Find where the given text appears and provide that cell's center as [x, y] coordinate. 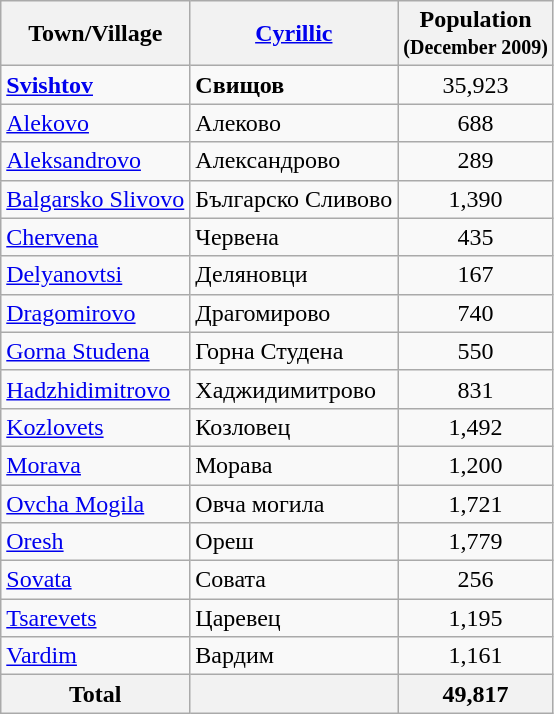
688 [476, 123]
Balgarsko Slivovo [96, 199]
Свищов [294, 85]
1,200 [476, 465]
Gorna Studena [96, 351]
Tsarevets [96, 618]
Хаджидимитрово [294, 389]
1,721 [476, 503]
Dragomirovo [96, 313]
289 [476, 161]
Total [96, 694]
Town/Village [96, 34]
1,161 [476, 656]
Червена [294, 237]
1,492 [476, 427]
740 [476, 313]
Българско Сливово [294, 199]
Morava [96, 465]
49,817 [476, 694]
Population(December 2009) [476, 34]
35,923 [476, 85]
Vardim [96, 656]
Вардим [294, 656]
Козловец [294, 427]
Cyrillic [294, 34]
Овча могила [294, 503]
Драгомирово [294, 313]
Chervena [96, 237]
Горна Студена [294, 351]
Совата [294, 580]
Ovcha Mogila [96, 503]
256 [476, 580]
Александрово [294, 161]
550 [476, 351]
Delyanovtsi [96, 275]
831 [476, 389]
Hadzhidimitrovo [96, 389]
Svishtov [96, 85]
Ореш [294, 542]
1,195 [476, 618]
435 [476, 237]
Kozlovets [96, 427]
Алеково [294, 123]
Alekovo [96, 123]
Aleksandrovo [96, 161]
Морава [294, 465]
Царевец [294, 618]
1,390 [476, 199]
Деляновци [294, 275]
1,779 [476, 542]
Sovata [96, 580]
167 [476, 275]
Oresh [96, 542]
